From the cell containing the given text, extract its center point as [X, Y] coordinate. 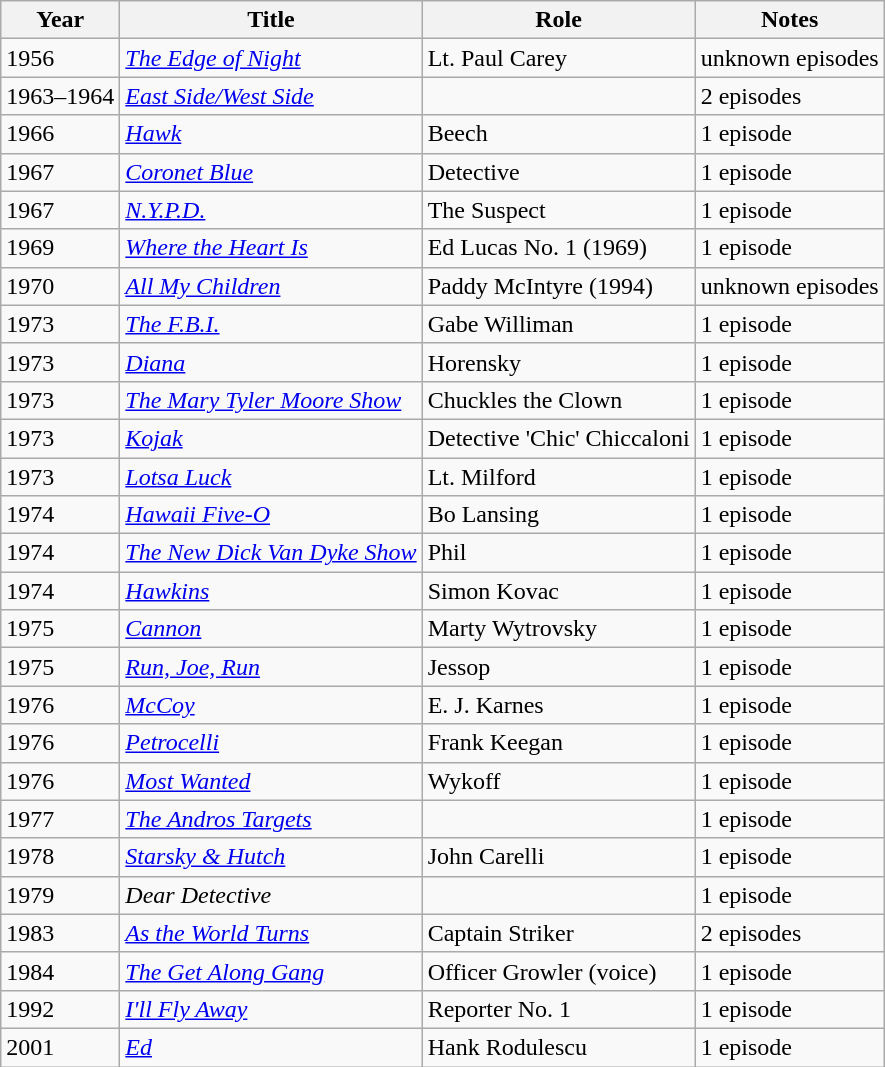
1984 [60, 971]
Notes [790, 20]
I'll Fly Away [271, 1009]
Hawk [271, 134]
Reporter No. 1 [558, 1009]
Run, Joe, Run [271, 667]
Bo Lansing [558, 515]
Petrocelli [271, 743]
Lotsa Luck [271, 477]
Hawaii Five-O [271, 515]
Starsky & Hutch [271, 857]
Role [558, 20]
Lt. Milford [558, 477]
Gabe Williman [558, 324]
1977 [60, 819]
1963–1964 [60, 96]
All My Children [271, 286]
1978 [60, 857]
Detective 'Chic' Chiccaloni [558, 438]
2001 [60, 1047]
1979 [60, 895]
The Mary Tyler Moore Show [271, 400]
The Edge of Night [271, 58]
Phil [558, 553]
Coronet Blue [271, 172]
Detective [558, 172]
The F.B.I. [271, 324]
Kojak [271, 438]
Wykoff [558, 781]
Ed [271, 1047]
The Andros Targets [271, 819]
The Suspect [558, 210]
Captain Striker [558, 933]
Paddy McIntyre (1994) [558, 286]
1992 [60, 1009]
Jessop [558, 667]
1956 [60, 58]
Horensky [558, 362]
Hawkins [271, 591]
East Side/West Side [271, 96]
John Carelli [558, 857]
Cannon [271, 629]
Lt. Paul Carey [558, 58]
Year [60, 20]
Beech [558, 134]
The New Dick Van Dyke Show [271, 553]
1966 [60, 134]
Frank Keegan [558, 743]
Ed Lucas No. 1 (1969) [558, 248]
Simon Kovac [558, 591]
1969 [60, 248]
1970 [60, 286]
The Get Along Gang [271, 971]
Where the Heart Is [271, 248]
Dear Detective [271, 895]
Marty Wytrovsky [558, 629]
Title [271, 20]
Diana [271, 362]
E. J. Karnes [558, 705]
Officer Growler (voice) [558, 971]
As the World Turns [271, 933]
McCoy [271, 705]
Hank Rodulescu [558, 1047]
Most Wanted [271, 781]
N.Y.P.D. [271, 210]
Chuckles the Clown [558, 400]
1983 [60, 933]
